Return (x, y) of the center of cell containing provided text 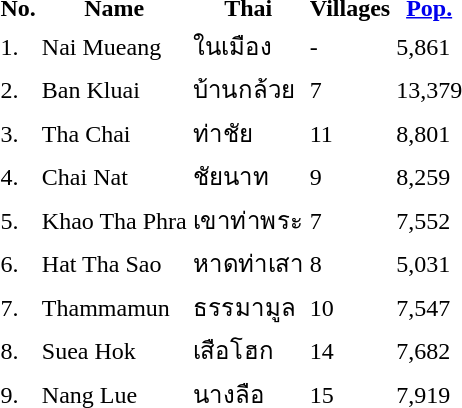
เขาท่าพระ (248, 220)
Ban Kluai (114, 90)
8 (350, 264)
14 (350, 350)
ชัยนาท (248, 176)
9 (350, 176)
เสือโฮก (248, 350)
Nai Mueang (114, 46)
- (350, 46)
ธรรมามูล (248, 307)
ในเมือง (248, 46)
หาดท่าเสา (248, 264)
Suea Hok (114, 350)
10 (350, 307)
ท่าชัย (248, 133)
Khao Tha Phra (114, 220)
บ้านกล้วย (248, 90)
Chai Nat (114, 176)
Thammamun (114, 307)
Tha Chai (114, 133)
Hat Tha Sao (114, 264)
11 (350, 133)
